For the text-containing cell, return its midpoint in [X, Y] coordinate format. 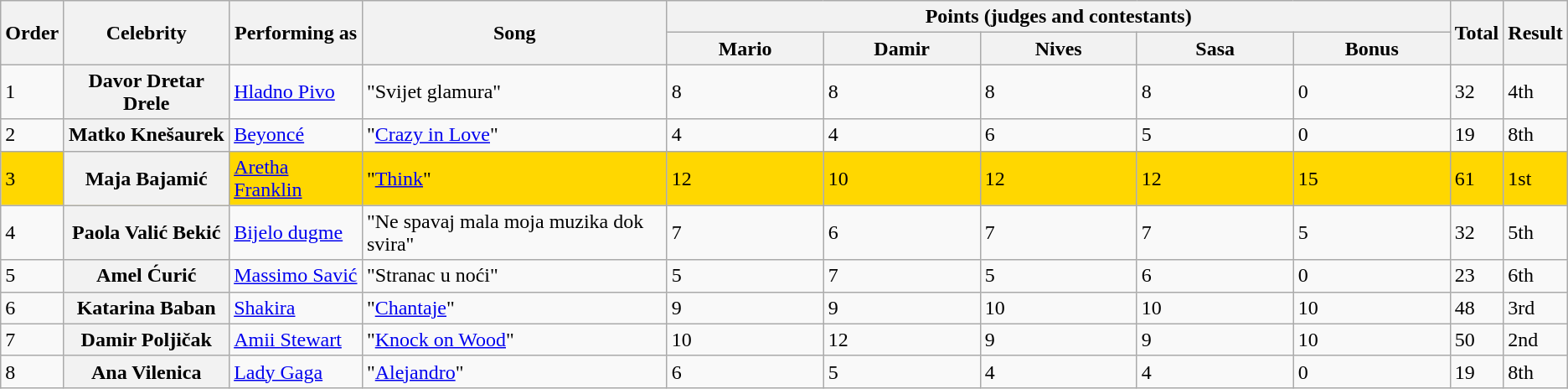
Bonus [1372, 49]
"Alejandro" [514, 371]
Amii Stewart [297, 340]
61 [1477, 178]
Massimo Savić [297, 276]
Performing as [297, 33]
1st [1535, 178]
Nives [1059, 49]
Ana Vilenica [147, 371]
Paola Valić Bekić [147, 233]
Aretha Franklin [297, 178]
"Think" [514, 178]
15 [1372, 178]
Amel Ćurić [147, 276]
Hladno Pivo [297, 92]
2nd [1535, 340]
Lady Gaga [297, 371]
Order [32, 33]
23 [1477, 276]
Celebrity [147, 33]
4th [1535, 92]
"Stranac u noći" [514, 276]
Beyoncé [297, 135]
2 [32, 135]
Mario [745, 49]
48 [1477, 308]
3 [32, 178]
3rd [1535, 308]
Song [514, 33]
Davor Dretar Drele [147, 92]
Damir Poljičak [147, 340]
Total [1477, 33]
Bijelo dugme [297, 233]
6th [1535, 276]
"Crazy in Love" [514, 135]
Katarina Baban [147, 308]
Damir [901, 49]
"Svijet glamura" [514, 92]
Matko Knešaurek [147, 135]
Sasa [1215, 49]
50 [1477, 340]
Maja Bajamić [147, 178]
Shakira [297, 308]
1 [32, 92]
"Knock on Wood" [514, 340]
Points (judges and contestants) [1059, 17]
"Ne spavaj mala moja muzika dok svira" [514, 233]
"Chantaje" [514, 308]
Result [1535, 33]
5th [1535, 233]
